For the text-containing cell, return its midpoint in (x, y) coordinate format. 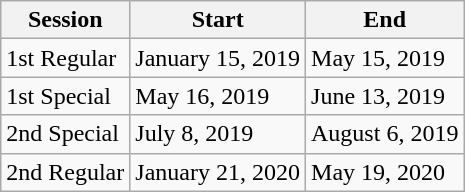
August 6, 2019 (385, 134)
May 15, 2019 (385, 58)
2nd Regular (66, 172)
2nd Special (66, 134)
End (385, 20)
1st Regular (66, 58)
May 16, 2019 (218, 96)
1st Special (66, 96)
January 21, 2020 (218, 172)
July 8, 2019 (218, 134)
June 13, 2019 (385, 96)
May 19, 2020 (385, 172)
Start (218, 20)
Session (66, 20)
January 15, 2019 (218, 58)
